Search for the cell housing the specified text and yield its (x, y) center coordinate. 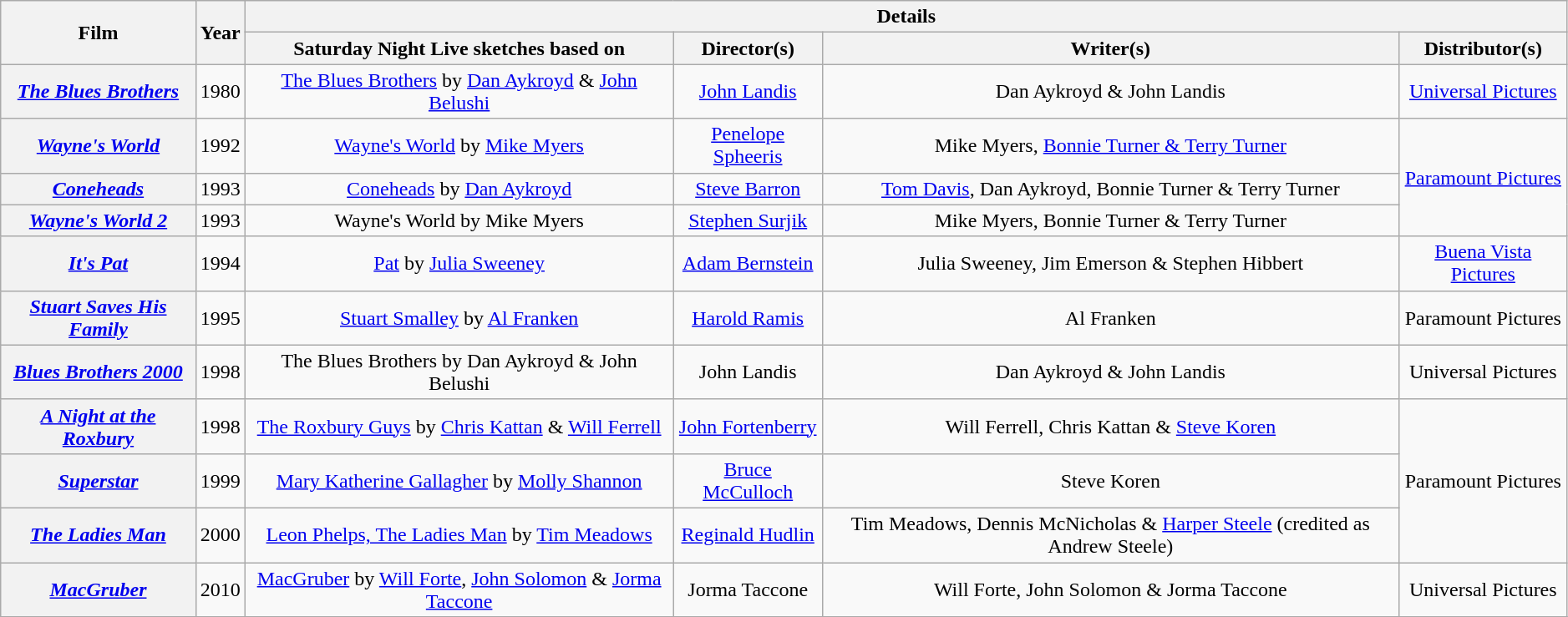
Writer(s) (1110, 48)
Buena Vista Pictures (1483, 264)
The Ladies Man (99, 534)
Stephen Surjik (748, 220)
A Night at the Roxbury (99, 426)
Details (906, 17)
1992 (221, 145)
Harold Ramis (748, 317)
MacGruber (99, 589)
Steve Koren (1110, 481)
Director(s) (748, 48)
Blues Brothers 2000 (99, 372)
Adam Bernstein (748, 264)
1994 (221, 264)
Reginald Hudlin (748, 534)
Julia Sweeney, Jim Emerson & Stephen Hibbert (1110, 264)
1995 (221, 317)
Coneheads by Dan Aykroyd (459, 189)
Pat by Julia Sweeney (459, 264)
Tim Meadows, Dennis McNicholas & Harper Steele (credited as Andrew Steele) (1110, 534)
Year (221, 33)
Mary Katherine Gallagher by Molly Shannon (459, 481)
Saturday Night Live sketches based on (459, 48)
It's Pat (99, 264)
Coneheads (99, 189)
John Fortenberry (748, 426)
Superstar (99, 481)
Will Forte, John Solomon & Jorma Taccone (1110, 589)
Distributor(s) (1483, 48)
The Blues Brothers (99, 92)
Stuart Saves His Family (99, 317)
Penelope Spheeris (748, 145)
Wayne's World (99, 145)
Stuart Smalley by Al Franken (459, 317)
Tom Davis, Dan Aykroyd, Bonnie Turner & Terry Turner (1110, 189)
Steve Barron (748, 189)
2000 (221, 534)
1999 (221, 481)
Film (99, 33)
2010 (221, 589)
Leon Phelps, The Ladies Man by Tim Meadows (459, 534)
Al Franken (1110, 317)
Jorma Taccone (748, 589)
Wayne's World 2 (99, 220)
Bruce McCulloch (748, 481)
MacGruber by Will Forte, John Solomon & Jorma Taccone (459, 589)
Will Ferrell, Chris Kattan & Steve Koren (1110, 426)
1980 (221, 92)
The Roxbury Guys by Chris Kattan & Will Ferrell (459, 426)
